Provide the (X, Y) coordinate of the cell's center where the given text is located.  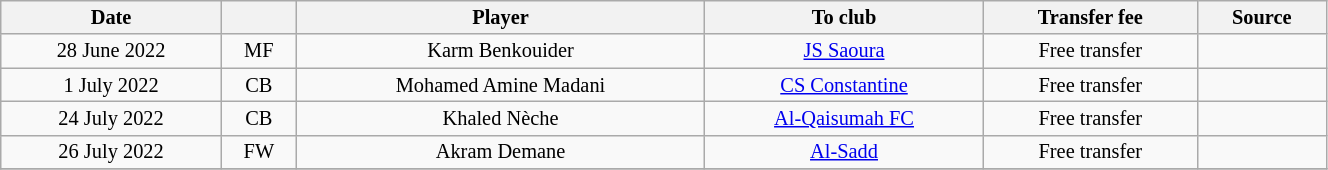
Date (112, 17)
FW (258, 152)
Mohamed Amine Madani (500, 85)
Player (500, 17)
Akram Demane (500, 152)
CS Constantine (844, 85)
JS Saoura (844, 51)
Source (1262, 17)
Khaled Nèche (500, 118)
Al-Qaisumah FC (844, 118)
28 June 2022 (112, 51)
Karm Benkouider (500, 51)
26 July 2022 (112, 152)
Al-Sadd (844, 152)
MF (258, 51)
Transfer fee (1090, 17)
To club (844, 17)
24 July 2022 (112, 118)
1 July 2022 (112, 85)
